Identify which cell holds the provided text, then report its (x, y) central coordinate. 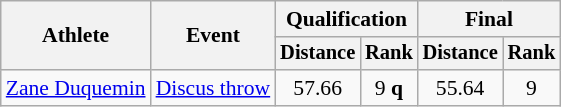
Event (214, 36)
9 q (389, 88)
Qualification (346, 19)
55.64 (460, 88)
Zane Duquemin (76, 88)
Discus throw (214, 88)
Athlete (76, 36)
Final (489, 19)
9 (532, 88)
57.66 (318, 88)
